Extract the [x, y] coordinate from the center of the cell holding the provided text.  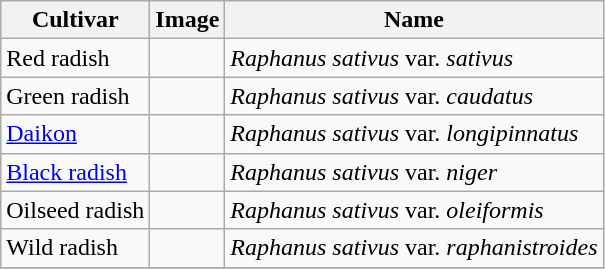
Raphanus sativus var. raphanistroides [414, 248]
Red radish [76, 58]
Image [188, 20]
Raphanus sativus var. niger [414, 172]
Raphanus sativus var. oleiformis [414, 210]
Raphanus sativus var. caudatus [414, 96]
Cultivar [76, 20]
Wild radish [76, 248]
Green radish [76, 96]
Raphanus sativus var. longipinnatus [414, 134]
Raphanus sativus var. sativus [414, 58]
Black radish [76, 172]
Oilseed radish [76, 210]
Daikon [76, 134]
Name [414, 20]
